Locate the cell with the specified text and output its (X, Y) center coordinate. 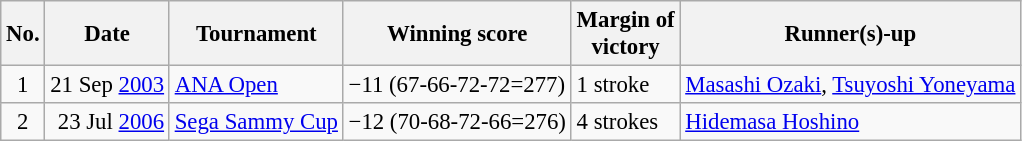
Margin ofvictory (626, 34)
Winning score (457, 34)
−12 (70-68-72-66=276) (457, 122)
1 (23, 85)
No. (23, 34)
21 Sep 2003 (107, 85)
23 Jul 2006 (107, 122)
Tournament (256, 34)
−11 (67-66-72-72=277) (457, 85)
ANA Open (256, 85)
2 (23, 122)
1 stroke (626, 85)
Masashi Ozaki, Tsuyoshi Yoneyama (850, 85)
Hidemasa Hoshino (850, 122)
4 strokes (626, 122)
Sega Sammy Cup (256, 122)
Date (107, 34)
Runner(s)-up (850, 34)
